Scan for the cell matching the given text and deliver its [x, y] coordinate at center. 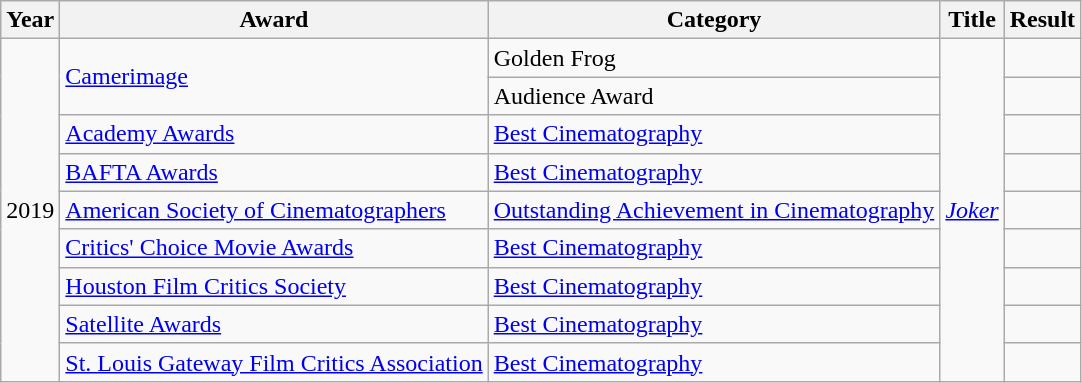
Camerimage [274, 77]
Academy Awards [274, 134]
Category [714, 20]
St. Louis Gateway Film Critics Association [274, 362]
Satellite Awards [274, 324]
Joker [972, 210]
Result [1042, 20]
American Society of Cinematographers [274, 210]
Outstanding Achievement in Cinematography [714, 210]
Award [274, 20]
2019 [30, 210]
Title [972, 20]
Houston Film Critics Society [274, 286]
Golden Frog [714, 58]
Year [30, 20]
BAFTA Awards [274, 172]
Critics' Choice Movie Awards [274, 248]
Audience Award [714, 96]
